Output the [X, Y] coordinate of the center of the cell containing the given text.  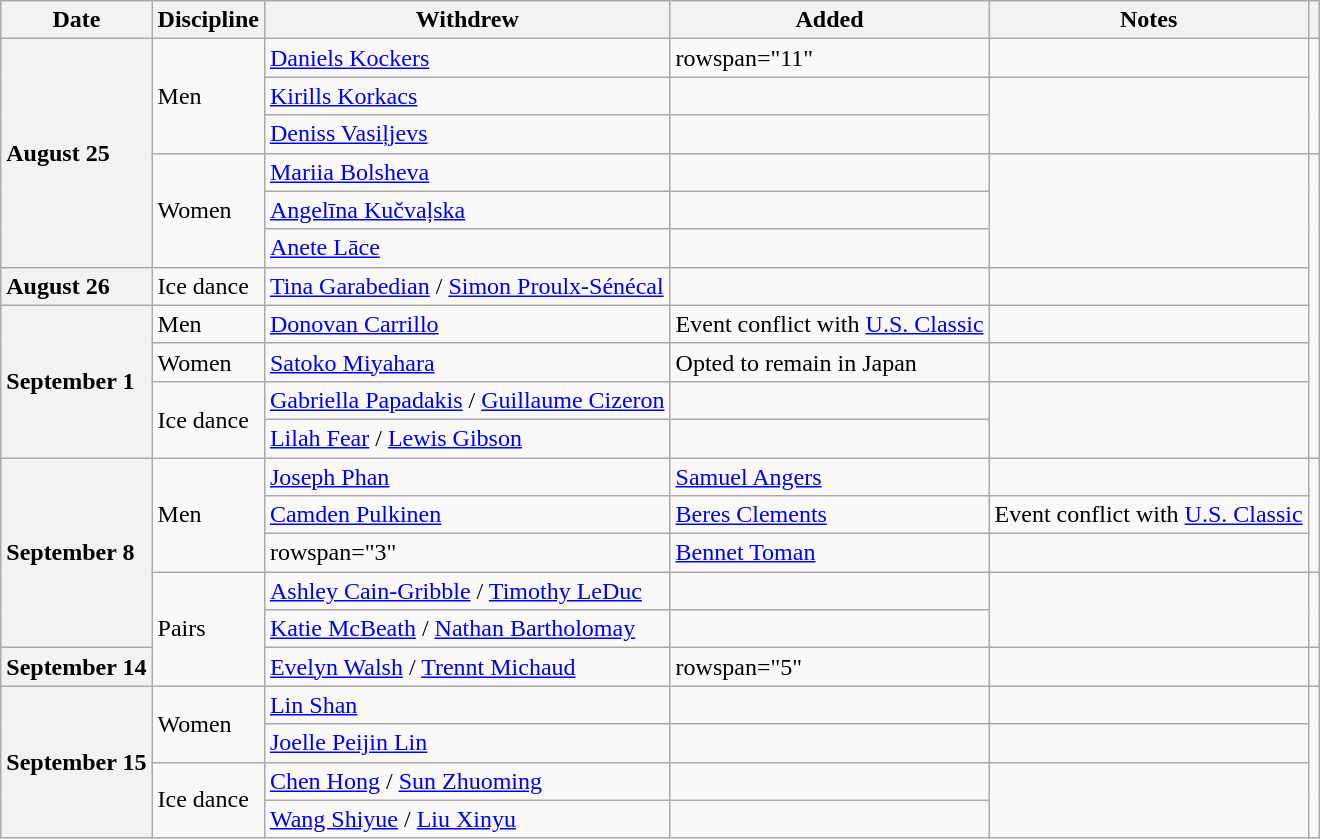
Lilah Fear / Lewis Gibson [467, 438]
Wang Shiyue / Liu Xinyu [467, 819]
Satoko Miyahara [467, 362]
Daniels Kockers [467, 58]
Date [76, 20]
September 1 [76, 381]
Deniss Vasiļjevs [467, 134]
Angelīna Kučvaļska [467, 210]
Discipline [208, 20]
Tina Garabedian / Simon Proulx-Sénécal [467, 286]
Added [830, 20]
Pairs [208, 629]
Donovan Carrillo [467, 324]
Gabriella Papadakis / Guillaume Cizeron [467, 400]
Samuel Angers [830, 477]
September 8 [76, 553]
Kirills Korkacs [467, 96]
September 14 [76, 667]
August 25 [76, 153]
Lin Shan [467, 705]
Anete Lāce [467, 248]
Beres Clements [830, 515]
Mariia Bolsheva [467, 172]
Opted to remain in Japan [830, 362]
Joelle Peijin Lin [467, 743]
Camden Pulkinen [467, 515]
rowspan="11" [830, 58]
rowspan="3" [467, 553]
Ashley Cain-Gribble / Timothy LeDuc [467, 591]
Evelyn Walsh / Trennt Michaud [467, 667]
August 26 [76, 286]
Joseph Phan [467, 477]
Katie McBeath / Nathan Bartholomay [467, 629]
Notes [1148, 20]
Chen Hong / Sun Zhuoming [467, 781]
September 15 [76, 762]
Withdrew [467, 20]
rowspan="5" [830, 667]
Bennet Toman [830, 553]
